Determine the [x, y] coordinate at the center of the cell enclosing the given text.  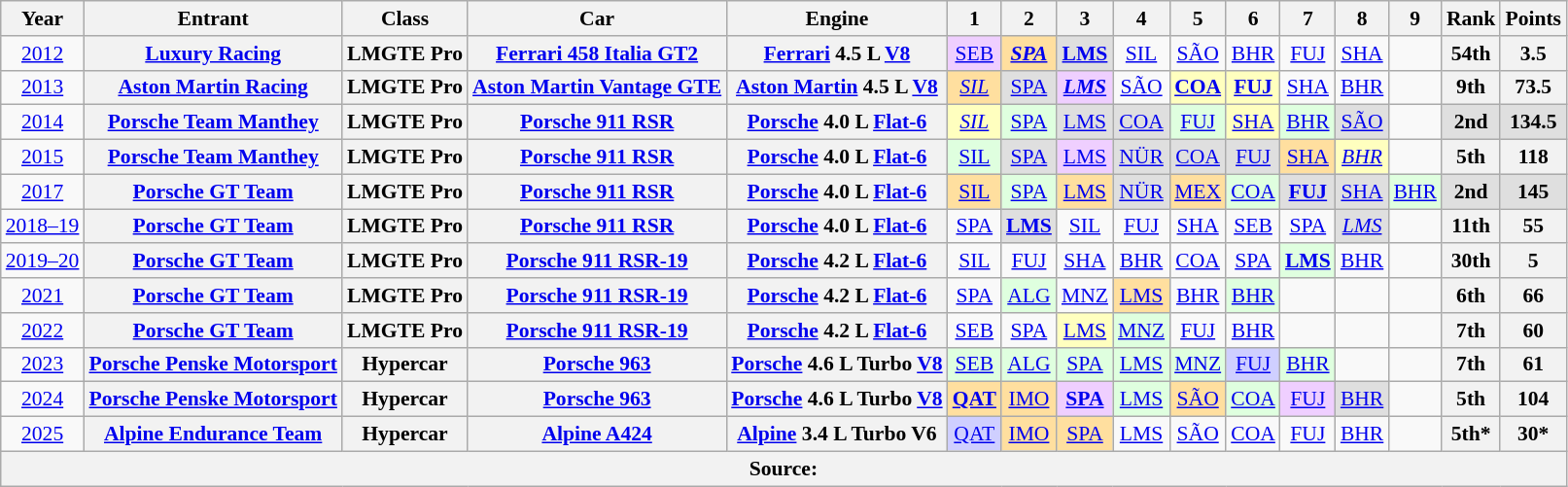
2025 [43, 435]
2023 [43, 365]
1 [974, 18]
2019–20 [43, 261]
2012 [43, 53]
Alpine Endurance Team [213, 435]
2018–19 [43, 226]
7 [1308, 18]
2014 [43, 122]
9 [1415, 18]
Class [404, 18]
8 [1363, 18]
Points [1533, 18]
MEX [1198, 191]
2024 [43, 400]
61 [1533, 365]
66 [1533, 296]
30* [1533, 435]
Ferrari 4.5 L V8 [836, 53]
54th [1472, 53]
4 [1141, 18]
Entrant [213, 18]
60 [1533, 330]
2015 [43, 157]
2013 [43, 87]
Engine [836, 18]
134.5 [1533, 122]
73.5 [1533, 87]
9th [1472, 87]
3 [1085, 18]
2017 [43, 191]
Alpine 3.4 L Turbo V6 [836, 435]
Aston Martin Vantage GTE [597, 87]
11th [1472, 226]
Car [597, 18]
Aston Martin Racing [213, 87]
104 [1533, 400]
55 [1533, 226]
118 [1533, 157]
Source: [784, 469]
2 [1028, 18]
2022 [43, 330]
Aston Martin 4.5 L V8 [836, 87]
30th [1472, 261]
Rank [1472, 18]
Ferrari 458 Italia GT2 [597, 53]
Year [43, 18]
6th [1472, 296]
145 [1533, 191]
2021 [43, 296]
6 [1253, 18]
Luxury Racing [213, 53]
Alpine A424 [597, 435]
5th* [1472, 435]
3.5 [1533, 53]
